Detect which cell encompasses the target text, then output its (x, y) center coordinate. 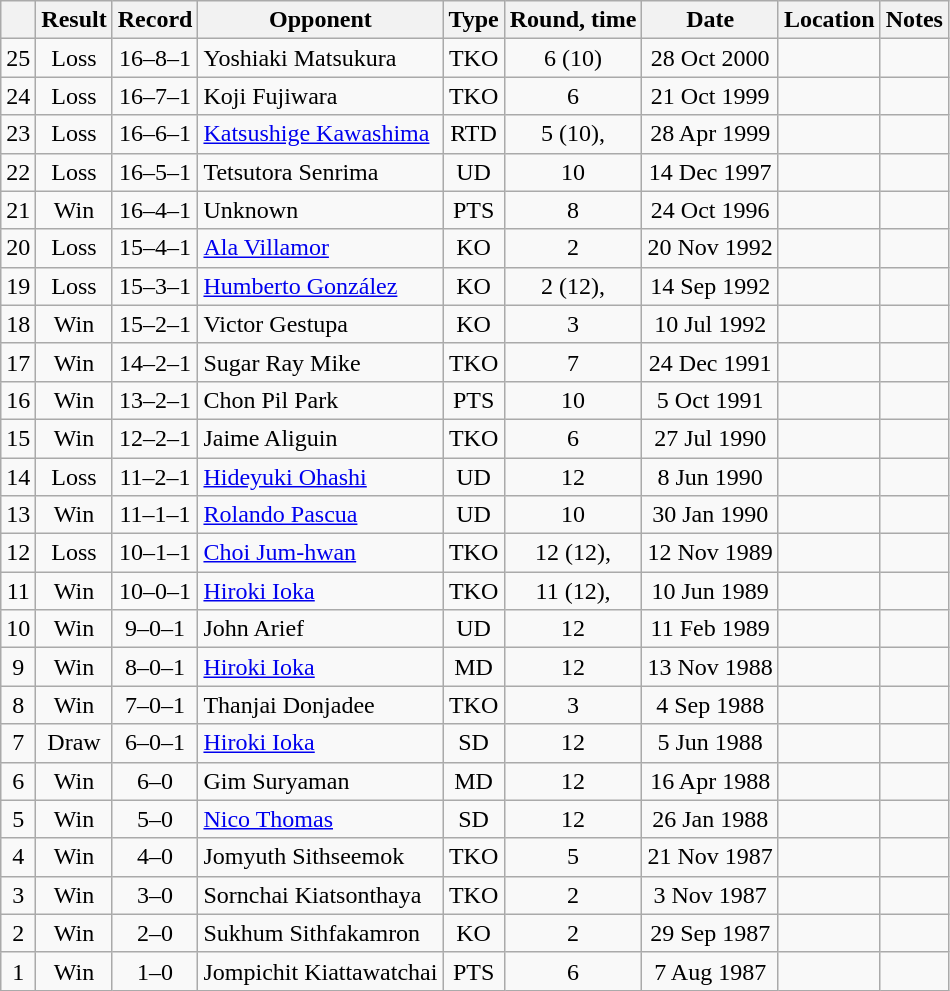
16 (18, 400)
5 Jun 1988 (710, 743)
26 Jan 1988 (710, 819)
Koji Fujiwara (320, 96)
2 (12), (573, 286)
Result (74, 20)
4–0 (155, 857)
10 Jul 1992 (710, 324)
8–0–1 (155, 667)
Jaime Aliguin (320, 438)
29 Sep 1987 (710, 933)
13 (18, 515)
16–4–1 (155, 210)
Gim Suryaman (320, 781)
3–0 (155, 895)
14 Dec 1997 (710, 172)
5–0 (155, 819)
Opponent (320, 20)
10 Jun 1989 (710, 591)
Victor Gestupa (320, 324)
16 Apr 1988 (710, 781)
Round, time (573, 20)
12–2–1 (155, 438)
Humberto González (320, 286)
Notes (914, 20)
Unknown (320, 210)
25 (18, 58)
28 Oct 2000 (710, 58)
12 (12), (573, 553)
1 (18, 971)
21 Oct 1999 (710, 96)
15–4–1 (155, 248)
17 (18, 362)
11–1–1 (155, 515)
18 (18, 324)
4 Sep 1988 (710, 705)
11 Feb 1989 (710, 629)
15 (18, 438)
RTD (474, 134)
14–2–1 (155, 362)
7 Aug 1987 (710, 971)
12 Nov 1989 (710, 553)
9–0–1 (155, 629)
Record (155, 20)
11 (12), (573, 591)
24 Oct 1996 (710, 210)
14 (18, 477)
21 Nov 1987 (710, 857)
7–0–1 (155, 705)
27 Jul 1990 (710, 438)
Sornchai Kiatsonthaya (320, 895)
13 Nov 1988 (710, 667)
20 (18, 248)
16–7–1 (155, 96)
16–8–1 (155, 58)
Thanjai Donjadee (320, 705)
8 Jun 1990 (710, 477)
Nico Thomas (320, 819)
6 (10) (573, 58)
4 (18, 857)
6–0 (155, 781)
23 (18, 134)
1–0 (155, 971)
2–0 (155, 933)
3 Nov 1987 (710, 895)
24 Dec 1991 (710, 362)
14 Sep 1992 (710, 286)
John Arief (320, 629)
16–6–1 (155, 134)
Sukhum Sithfakamron (320, 933)
Date (710, 20)
30 Jan 1990 (710, 515)
16–5–1 (155, 172)
11 (18, 591)
10–1–1 (155, 553)
Type (474, 20)
Katsushige Kawashima (320, 134)
Hideyuki Ohashi (320, 477)
Tetsutora Senrima (320, 172)
28 Apr 1999 (710, 134)
21 (18, 210)
Draw (74, 743)
5 (10), (573, 134)
13–2–1 (155, 400)
24 (18, 96)
20 Nov 1992 (710, 248)
Sugar Ray Mike (320, 362)
19 (18, 286)
10–0–1 (155, 591)
15–2–1 (155, 324)
5 Oct 1991 (710, 400)
Chon Pil Park (320, 400)
Jompichit Kiattawatchai (320, 971)
11–2–1 (155, 477)
Rolando Pascua (320, 515)
Jomyuth Sithseemok (320, 857)
6–0–1 (155, 743)
Choi Jum-hwan (320, 553)
Location (829, 20)
Ala Villamor (320, 248)
9 (18, 667)
15–3–1 (155, 286)
Yoshiaki Matsukura (320, 58)
22 (18, 172)
